Determine the [x, y] coordinate at the center of the cell enclosing the given text.  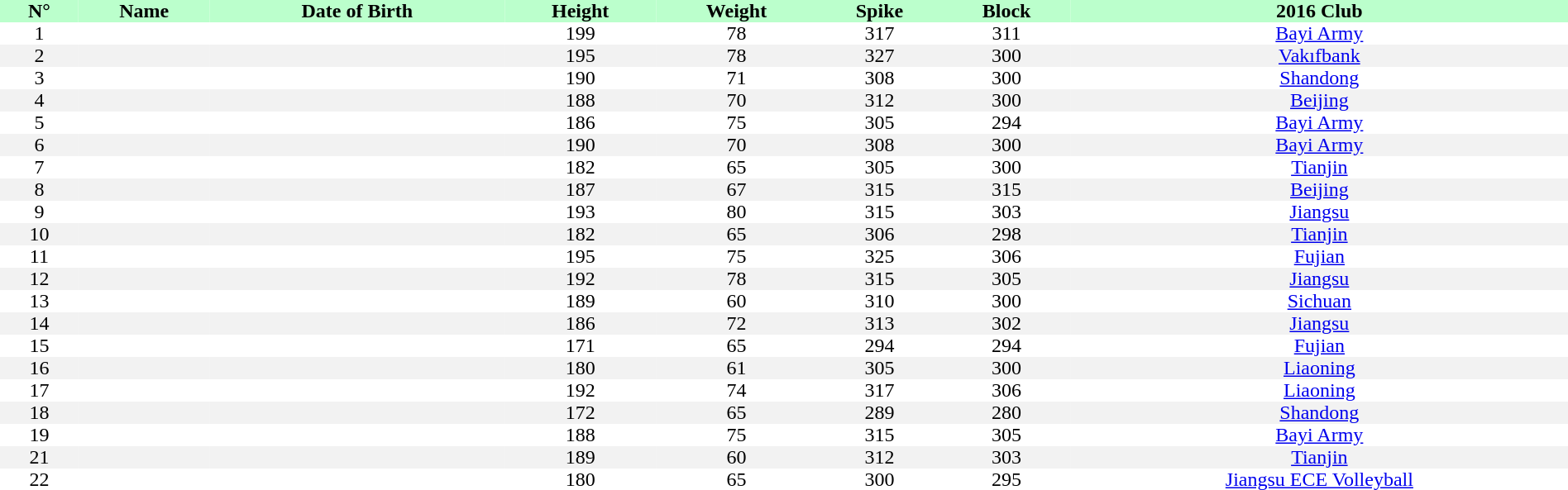
171 [581, 345]
80 [736, 212]
313 [880, 324]
1 [40, 33]
280 [1006, 413]
325 [880, 256]
8 [40, 190]
17 [40, 390]
72 [736, 324]
10 [40, 235]
3 [40, 78]
4 [40, 101]
15 [40, 345]
Block [1006, 12]
11 [40, 256]
13 [40, 301]
311 [1006, 33]
193 [581, 212]
Height [581, 12]
2 [40, 56]
21 [40, 458]
16 [40, 369]
14 [40, 324]
302 [1006, 324]
Vakıfbank [1320, 56]
2016 Club [1320, 12]
71 [736, 78]
187 [581, 190]
74 [736, 390]
Spike [880, 12]
180 [581, 369]
6 [40, 145]
199 [581, 33]
Date of Birth [357, 12]
7 [40, 167]
172 [581, 413]
327 [880, 56]
19 [40, 435]
298 [1006, 235]
289 [880, 413]
61 [736, 369]
Name [144, 12]
310 [880, 301]
67 [736, 190]
5 [40, 122]
Weight [736, 12]
9 [40, 212]
18 [40, 413]
12 [40, 279]
N° [40, 12]
Sichuan [1320, 301]
